Return [X, Y] of the center of cell containing provided text 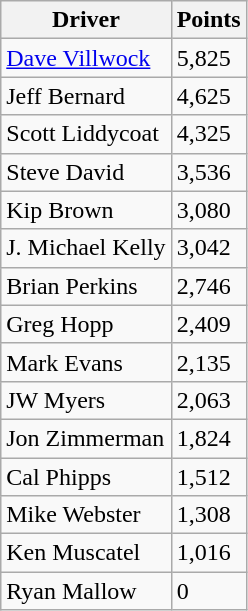
1,512 [208, 477]
1,824 [208, 438]
Jon Zimmerman [86, 438]
Scott Liddycoat [86, 134]
Mark Evans [86, 362]
Greg Hopp [86, 324]
3,080 [208, 210]
Cal Phipps [86, 477]
2,746 [208, 286]
Kip Brown [86, 210]
2,409 [208, 324]
Ken Muscatel [86, 553]
2,135 [208, 362]
J. Michael Kelly [86, 248]
Brian Perkins [86, 286]
Dave Villwock [86, 58]
JW Myers [86, 400]
Driver [86, 20]
Jeff Bernard [86, 96]
Steve David [86, 172]
1,016 [208, 553]
0 [208, 591]
Points [208, 20]
2,063 [208, 400]
3,536 [208, 172]
1,308 [208, 515]
4,325 [208, 134]
Ryan Mallow [86, 591]
5,825 [208, 58]
4,625 [208, 96]
3,042 [208, 248]
Mike Webster [86, 515]
